Pinpoint the cell where the given text exists, returning its (X, Y) midpoint coordinate. 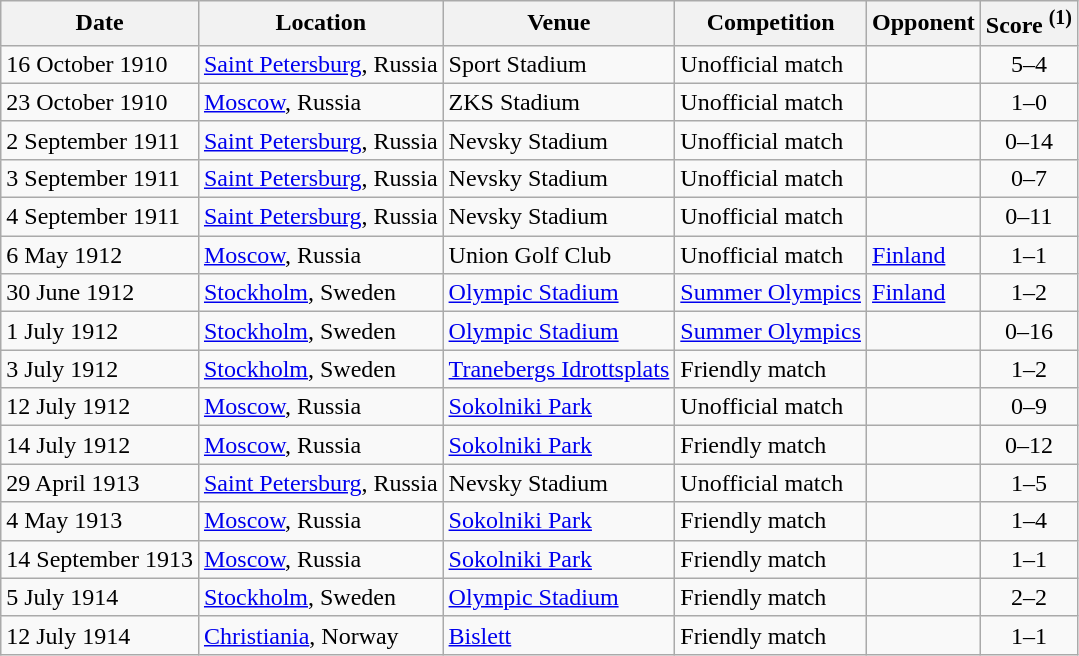
0–12 (1028, 445)
5–4 (1028, 64)
0–16 (1028, 331)
Christiania, Norway (320, 635)
Competition (771, 24)
6 May 1912 (100, 255)
30 June 1912 (100, 293)
29 April 1913 (100, 483)
12 July 1912 (100, 407)
Union Golf Club (559, 255)
5 July 1914 (100, 597)
23 October 1910 (100, 102)
Bislett (559, 635)
3 September 1911 (100, 178)
16 October 1910 (100, 64)
Sport Stadium (559, 64)
Tranebergs Idrottsplats (559, 369)
2–2 (1028, 597)
Date (100, 24)
4 May 1913 (100, 521)
0–7 (1028, 178)
0–9 (1028, 407)
0–11 (1028, 217)
Score (1) (1028, 24)
14 September 1913 (100, 559)
Location (320, 24)
1 July 1912 (100, 331)
0–14 (1028, 140)
14 July 1912 (100, 445)
Opponent (924, 24)
12 July 1914 (100, 635)
1–0 (1028, 102)
ZKS Stadium (559, 102)
4 September 1911 (100, 217)
Venue (559, 24)
2 September 1911 (100, 140)
1–5 (1028, 483)
3 July 1912 (100, 369)
1–4 (1028, 521)
